Pinpoint the cell where the given text exists, returning its [x, y] midpoint coordinate. 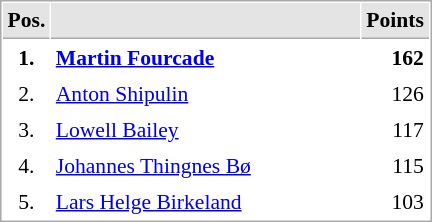
2. [26, 93]
Points [396, 21]
Pos. [26, 21]
Martin Fourcade [206, 57]
5. [26, 201]
117 [396, 129]
Lars Helge Birkeland [206, 201]
Johannes Thingnes Bø [206, 165]
103 [396, 201]
3. [26, 129]
126 [396, 93]
Lowell Bailey [206, 129]
Anton Shipulin [206, 93]
4. [26, 165]
162 [396, 57]
115 [396, 165]
1. [26, 57]
